Locate the cell with the specified text and output its (x, y) center coordinate. 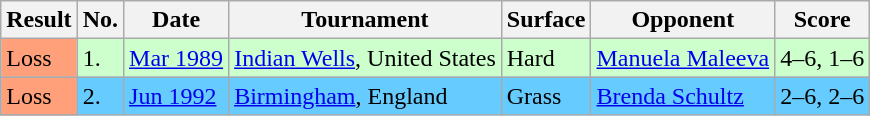
Hard (546, 58)
Date (176, 20)
Mar 1989 (176, 58)
Score (822, 20)
Tournament (366, 20)
Result (39, 20)
2. (100, 96)
4–6, 1–6 (822, 58)
Opponent (683, 20)
No. (100, 20)
Grass (546, 96)
Brenda Schultz (683, 96)
Birmingham, England (366, 96)
Manuela Maleeva (683, 58)
2–6, 2–6 (822, 96)
Jun 1992 (176, 96)
Indian Wells, United States (366, 58)
Surface (546, 20)
1. (100, 58)
